Return the [X, Y] coordinate for the center point of the cell that contains the specified text.  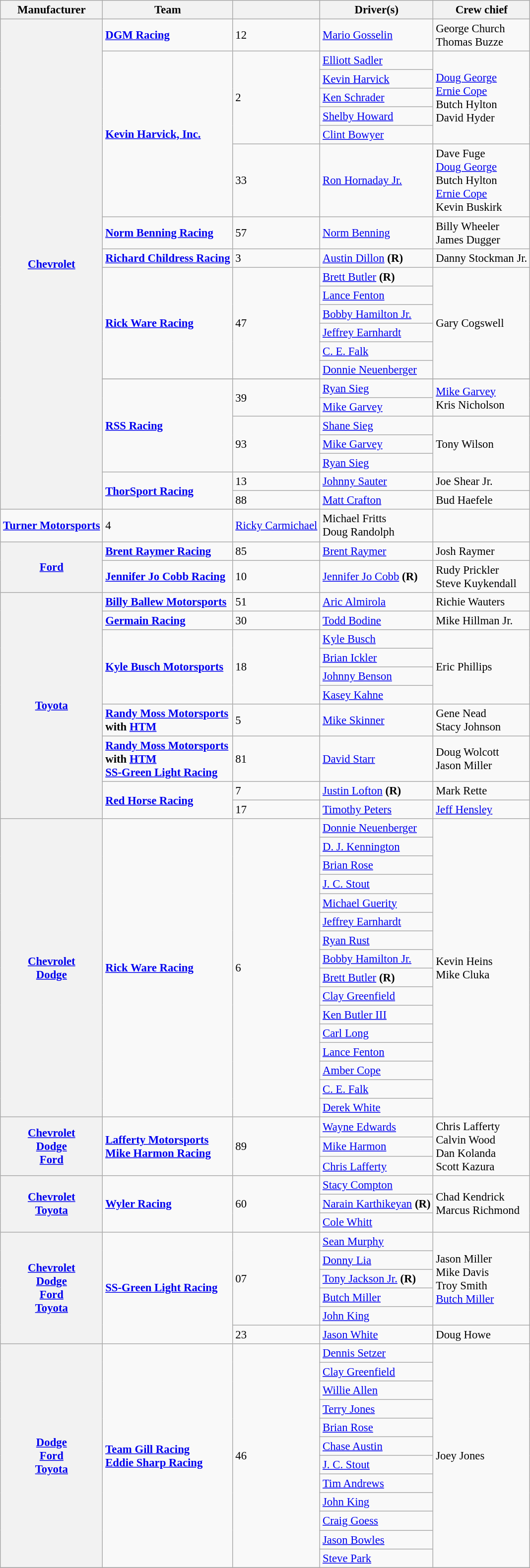
George Church Thomas Buzze [481, 36]
Brent Raymer Racing [168, 551]
Chevrolet Dodge Ford [52, 1146]
Dave Fuge Doug George Butch Hylton Ernie Cope Kevin Buskirk [481, 181]
Ron Hornaday Jr. [377, 181]
46 [276, 1456]
Richie Wauters [481, 602]
Justin Lofton (R) [377, 791]
Mark Rette [481, 791]
Matt Crafton [377, 500]
Shane Sieg [377, 426]
Danny Stockman Jr. [481, 258]
Billy Ballew Motorsports [168, 602]
Chris Lafferty [377, 1166]
DGM Racing [168, 36]
6 [276, 968]
7 [276, 791]
Dodge Ford Toyota [52, 1456]
Chevrolet Dodge Ford Toyota [52, 1288]
Jason Bowles [377, 1540]
Jennifer Jo Cobb Racing [168, 576]
Kevin Heins Mike Cluka [481, 968]
Todd Bodine [377, 620]
Manufacturer [52, 10]
4 [168, 526]
Bud Haefele [481, 500]
Doug Howe [481, 1334]
Lafferty Motorsports Mike Harmon Racing [168, 1146]
85 [276, 551]
David Starr [377, 759]
Jeff Hensley [481, 810]
47 [276, 323]
RSS Racing [168, 425]
13 [276, 482]
Ryan Rust [377, 940]
Germain Racing [168, 620]
Stacy Compton [377, 1185]
Gary Cogswell [481, 323]
Derek White [377, 1108]
18 [276, 667]
Mike Harmon [377, 1146]
Michael Fritts Doug Randolph [377, 526]
SS-Green Light Racing [168, 1288]
57 [276, 233]
Rudy Prickler Steve Kuykendall [481, 576]
30 [276, 620]
81 [276, 759]
Richard Childress Racing [168, 258]
Jason White [377, 1334]
Chevrolet Toyota [52, 1204]
Brent Raymer [377, 551]
Terry Jones [377, 1409]
Billy Wheeler James Dugger [481, 233]
Joey Jones [481, 1456]
10 [276, 576]
Timothy Peters [377, 810]
60 [276, 1204]
5 [276, 720]
Mike Garvey Kris Nicholson [481, 398]
Wayne Edwards [377, 1127]
Amber Cope [377, 1071]
Turner Motorsports [52, 526]
Craig Goess [377, 1521]
Chris Lafferty Calvin Wood Dan Kolanda Scott Kazura [481, 1146]
Kasey Kahne [377, 695]
Sean Murphy [377, 1241]
Ken Butler III [377, 1015]
Michael Guerity [377, 903]
Doug Wolcott Jason Miller [481, 759]
Steve Park [377, 1558]
Johnny Benson [377, 676]
Randy Moss Motorsports with HTM SS-Green Light Racing [168, 759]
Doug George Ernie Cope Butch Hylton David Hyder [481, 98]
17 [276, 810]
93 [276, 444]
Jason Miller Mike Davis Troy Smith Butch Miller [481, 1278]
Ricky Carmichael [276, 526]
Brian Ickler [377, 658]
Austin Dillon (R) [377, 258]
Driver(s) [377, 10]
Gene Nead Stacy Johnson [481, 720]
39 [276, 398]
Mario Gosselin [377, 36]
Toyota [52, 705]
Chad Kendrick Marcus Richmond [481, 1204]
Dennis Setzer [377, 1353]
12 [276, 36]
Shelby Howard [377, 117]
Crew chief [481, 10]
Mike Hillman Jr. [481, 620]
33 [276, 181]
Elliott Sadler [377, 60]
Jennifer Jo Cobb (R) [377, 576]
Mike Skinner [377, 720]
3 [276, 258]
Johnny Sauter [377, 482]
Eric Phillips [481, 667]
Chevrolet [52, 265]
Willie Allen [377, 1390]
Butch Miller [377, 1297]
Kevin Harvick, Inc. [168, 134]
Chevrolet Dodge [52, 968]
Wyler Racing [168, 1204]
51 [276, 602]
D. J. Kennington [377, 847]
23 [276, 1334]
Joe Shear Jr. [481, 482]
Ford [52, 567]
Josh Raymer [481, 551]
Norm Benning Racing [168, 233]
Chase Austin [377, 1447]
Kevin Harvick [377, 79]
Randy Moss Motorsports with HTM [168, 720]
Ken Schrader [377, 98]
Team [168, 10]
Kyle Busch Motorsports [168, 667]
Tony Jackson Jr. (R) [377, 1278]
89 [276, 1146]
88 [276, 500]
Kyle Busch [377, 639]
Red Horse Racing [168, 800]
Aric Almirola [377, 602]
2 [276, 98]
07 [276, 1278]
Donny Lia [377, 1260]
Tony Wilson [481, 444]
Team Gill Racing Eddie Sharp Racing [168, 1456]
ThorSport Racing [168, 491]
Clint Bowyer [377, 135]
Tim Andrews [377, 1484]
Narain Karthikeyan (R) [377, 1204]
Cole Whitt [377, 1223]
Norm Benning [377, 233]
Carl Long [377, 1033]
